Scan for the cell matching the given text and deliver its (X, Y) coordinate at center. 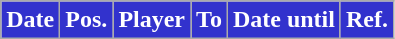
Ref. (366, 20)
Pos. (86, 20)
Player (152, 20)
To (210, 20)
Date until (284, 20)
Date (30, 20)
